Pinpoint the cell where the given text exists, returning its [X, Y] midpoint coordinate. 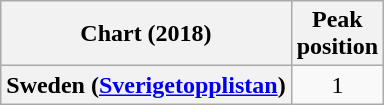
Sweden (Sverigetopplistan) [146, 85]
1 [337, 85]
Chart (2018) [146, 34]
Peakposition [337, 34]
